Extract the (x, y) coordinate from the center of the cell holding the provided text.  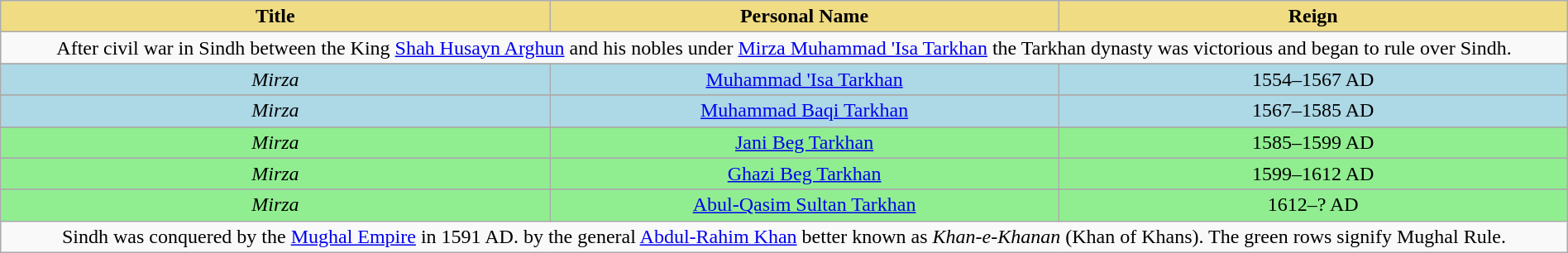
Reign (1313, 17)
1612–? AD (1313, 205)
1585–1599 AD (1313, 142)
Jani Beg Tarkhan (804, 142)
Abul-Qasim Sultan Tarkhan (804, 205)
Muhammad Baqi Tarkhan (804, 111)
Personal Name (804, 17)
Ghazi Beg Tarkhan (804, 174)
Muhammad 'Isa Tarkhan (804, 79)
Title (275, 17)
1567–1585 AD (1313, 111)
1554–1567 AD (1313, 79)
1599–1612 AD (1313, 174)
